Return [X, Y] of the center of cell containing provided text 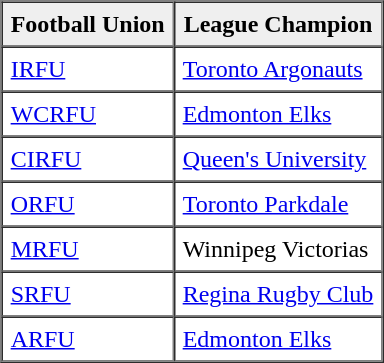
Toronto Parkdale [278, 204]
WCRFU [88, 114]
IRFU [88, 68]
SRFU [88, 294]
Toronto Argonauts [278, 68]
ARFU [88, 338]
Regina Rugby Club [278, 294]
CIRFU [88, 158]
Football Union [88, 24]
MRFU [88, 248]
League Champion [278, 24]
Queen's University [278, 158]
ORFU [88, 204]
Winnipeg Victorias [278, 248]
